Extract the (X, Y) coordinate from the center of the cell holding the provided text.  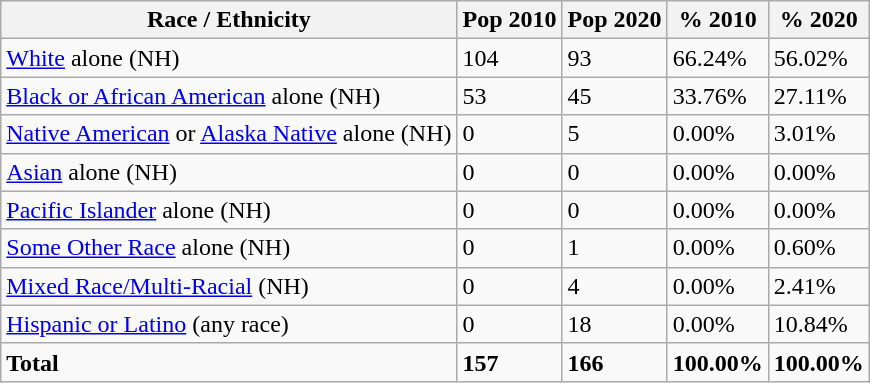
2.41% (818, 286)
1 (614, 248)
White alone (NH) (229, 58)
% 2020 (818, 20)
Pacific Islander alone (NH) (229, 210)
Hispanic or Latino (any race) (229, 324)
Black or African American alone (NH) (229, 96)
Pop 2010 (510, 20)
Some Other Race alone (NH) (229, 248)
% 2010 (718, 20)
Total (229, 362)
166 (614, 362)
Race / Ethnicity (229, 20)
0.60% (818, 248)
Native American or Alaska Native alone (NH) (229, 134)
10.84% (818, 324)
4 (614, 286)
18 (614, 324)
27.11% (818, 96)
157 (510, 362)
56.02% (818, 58)
45 (614, 96)
66.24% (718, 58)
104 (510, 58)
Pop 2020 (614, 20)
53 (510, 96)
Mixed Race/Multi-Racial (NH) (229, 286)
93 (614, 58)
33.76% (718, 96)
Asian alone (NH) (229, 172)
3.01% (818, 134)
5 (614, 134)
